Capture the cell that displays the provided text and extract its (x, y) central coordinate. 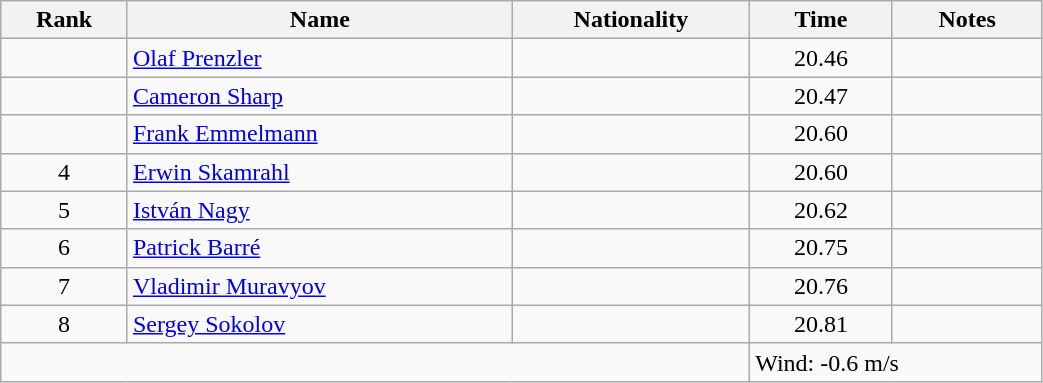
7 (64, 286)
Cameron Sharp (320, 96)
Erwin Skamrahl (320, 172)
Olaf Prenzler (320, 58)
5 (64, 210)
Time (821, 20)
Nationality (630, 20)
8 (64, 324)
20.62 (821, 210)
20.75 (821, 248)
20.81 (821, 324)
4 (64, 172)
István Nagy (320, 210)
Patrick Barré (320, 248)
20.46 (821, 58)
Vladimir Muravyov (320, 286)
Notes (967, 20)
Rank (64, 20)
20.47 (821, 96)
Sergey Sokolov (320, 324)
Wind: -0.6 m/s (896, 362)
Frank Emmelmann (320, 134)
6 (64, 248)
Name (320, 20)
20.76 (821, 286)
